Return the (x, y) coordinate for the center point of the cell that contains the specified text.  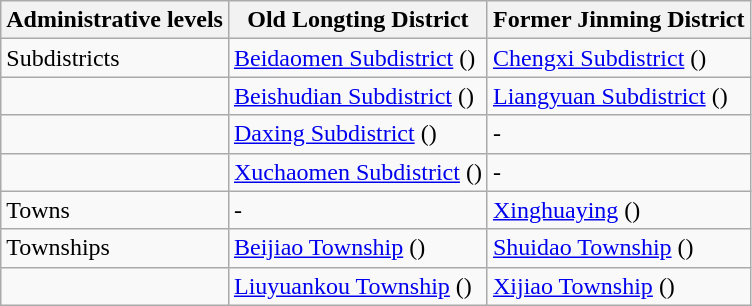
Xinghuaying () (618, 210)
Xuchaomen Subdistrict () (358, 172)
Shuidao Township () (618, 248)
Beijiao Township () (358, 248)
Townships (115, 248)
Former Jinming District (618, 20)
Chengxi Subdistrict () (618, 58)
Liangyuan Subdistrict () (618, 96)
Liuyuankou Township () (358, 286)
Old Longting District (358, 20)
Beidaomen Subdistrict () (358, 58)
Administrative levels (115, 20)
Daxing Subdistrict () (358, 134)
Subdistricts (115, 58)
Xijiao Township () (618, 286)
Towns (115, 210)
Beishudian Subdistrict () (358, 96)
